From the cell containing the given text, extract its center point as [X, Y] coordinate. 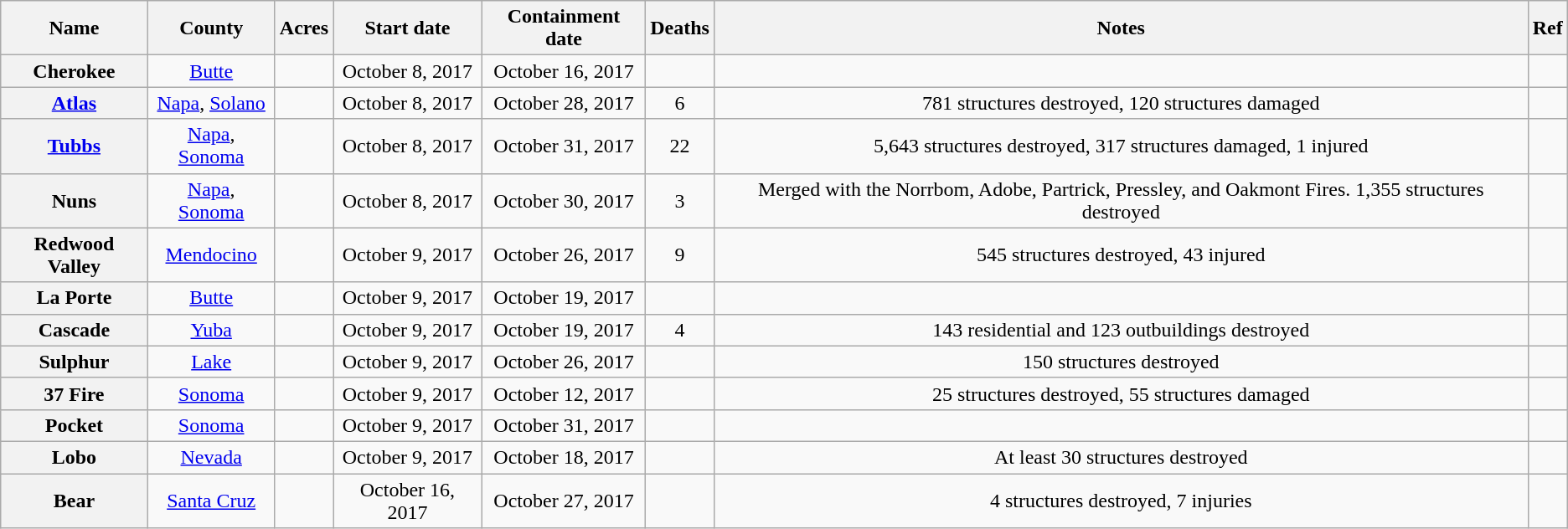
Napa, Solano [211, 103]
Sulphur [74, 362]
3 [680, 201]
Deaths [680, 28]
Santa Cruz [211, 501]
Containment date [563, 28]
Atlas [74, 103]
Bear [74, 501]
October 18, 2017 [563, 457]
6 [680, 103]
La Porte [74, 298]
Mendocino [211, 254]
Redwood Valley [74, 254]
Tubbs [74, 146]
Nuns [74, 201]
October 30, 2017 [563, 201]
Ref [1548, 28]
Merged with the Norrbom, Adobe, Partrick, Pressley, and Oakmont Fires. 1,355 structures destroyed [1121, 201]
Lobo [74, 457]
143 residential and 123 outbuildings destroyed [1121, 330]
150 structures destroyed [1121, 362]
22 [680, 146]
October 28, 2017 [563, 103]
Nevada [211, 457]
Cherokee [74, 71]
Notes [1121, 28]
Start date [408, 28]
37 Fire [74, 393]
781 structures destroyed, 120 structures damaged [1121, 103]
At least 30 structures destroyed [1121, 457]
25 structures destroyed, 55 structures damaged [1121, 393]
545 structures destroyed, 43 injured [1121, 254]
Lake [211, 362]
4 [680, 330]
October 27, 2017 [563, 501]
Yuba [211, 330]
Acres [303, 28]
October 12, 2017 [563, 393]
Cascade [74, 330]
County [211, 28]
4 structures destroyed, 7 injuries [1121, 501]
Name [74, 28]
Pocket [74, 425]
5,643 structures destroyed, 317 structures damaged, 1 injured [1121, 146]
9 [680, 254]
